Locate the cell with the specified text and output its (X, Y) center coordinate. 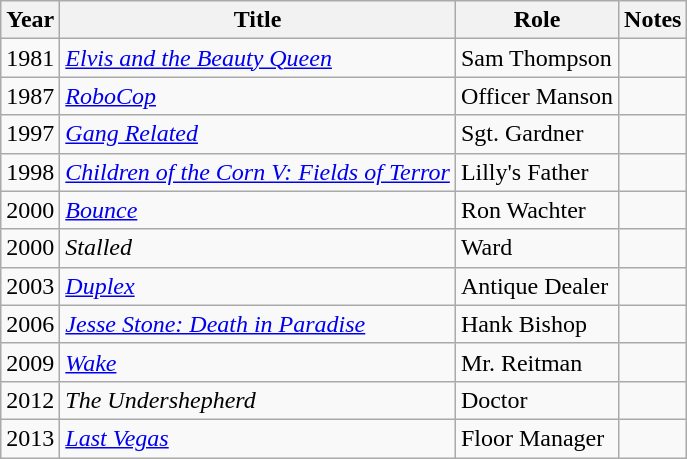
Sam Thompson (536, 58)
Officer Manson (536, 96)
Role (536, 20)
Ward (536, 248)
Sgt. Gardner (536, 134)
Doctor (536, 400)
2013 (30, 438)
The Undershepherd (258, 400)
Floor Manager (536, 438)
Antique Dealer (536, 286)
Last Vegas (258, 438)
Jesse Stone: Death in Paradise (258, 324)
RoboCop (258, 96)
Year (30, 20)
Elvis and the Beauty Queen (258, 58)
1987 (30, 96)
Children of the Corn V: Fields of Terror (258, 172)
Duplex (258, 286)
Hank Bishop (536, 324)
2012 (30, 400)
1998 (30, 172)
Stalled (258, 248)
Lilly's Father (536, 172)
2009 (30, 362)
Wake (258, 362)
2006 (30, 324)
Notes (653, 20)
Gang Related (258, 134)
Mr. Reitman (536, 362)
Title (258, 20)
1997 (30, 134)
1981 (30, 58)
Bounce (258, 210)
Ron Wachter (536, 210)
2003 (30, 286)
